Find where the given text appears and provide that cell's center as (x, y) coordinate. 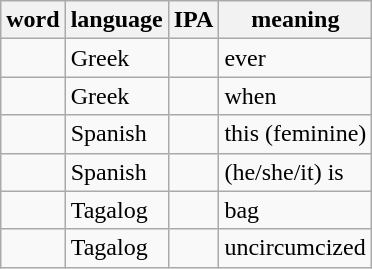
(he/she/it) is (296, 172)
this (feminine) (296, 134)
when (296, 96)
word (33, 20)
IPA (194, 20)
bag (296, 210)
language (116, 20)
meaning (296, 20)
ever (296, 58)
uncircumcized (296, 248)
